From the cell containing the given text, extract its center point as (x, y) coordinate. 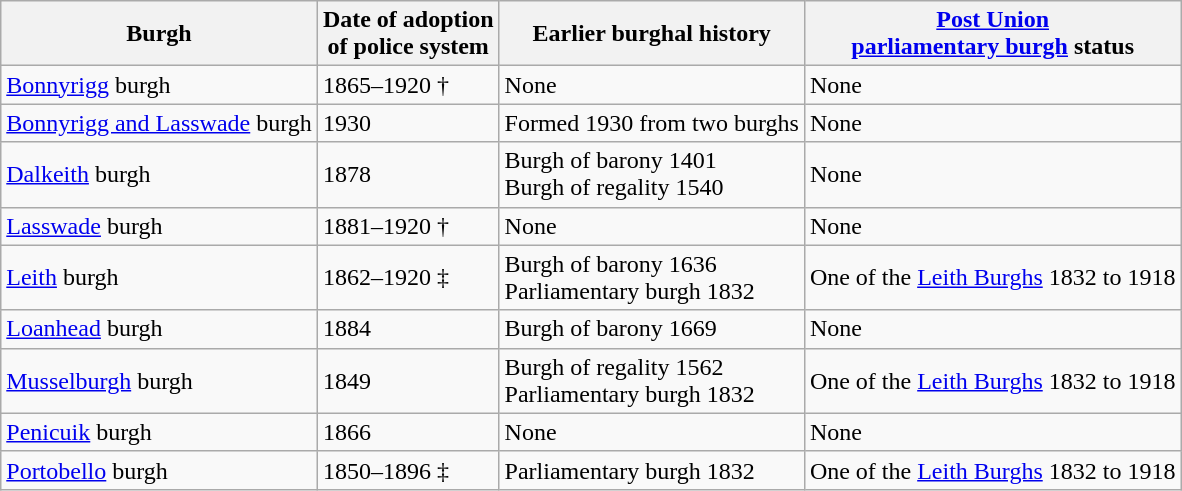
Burgh of barony 1636 Parliamentary burgh 1832 (652, 278)
1850–1896 ‡ (408, 470)
Leith burgh (160, 278)
1865–1920 † (408, 85)
Burgh (160, 34)
Post Union parliamentary burgh status (992, 34)
Burgh of barony 1401 Burgh of regality 1540 (652, 174)
Bonnyrigg and Lasswade burgh (160, 123)
Bonnyrigg burgh (160, 85)
Portobello burgh (160, 470)
1878 (408, 174)
Penicuik burgh (160, 432)
Loanhead burgh (160, 329)
Parliamentary burgh 1832 (652, 470)
1862–1920 ‡ (408, 278)
Formed 1930 from two burghs (652, 123)
Lasswade burgh (160, 226)
1849 (408, 380)
1884 (408, 329)
Date of adoption of police system (408, 34)
1930 (408, 123)
Burgh of regality 1562 Parliamentary burgh 1832 (652, 380)
Dalkeith burgh (160, 174)
Burgh of barony 1669 (652, 329)
Earlier burghal history (652, 34)
1881–1920 † (408, 226)
1866 (408, 432)
Musselburgh burgh (160, 380)
